Search for the cell housing the specified text and yield its (X, Y) center coordinate. 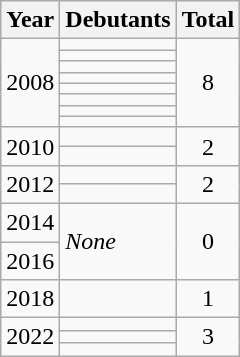
2016 (30, 261)
3 (208, 337)
2018 (30, 299)
0 (208, 241)
2014 (30, 222)
1 (208, 299)
Total (208, 20)
2008 (30, 83)
8 (208, 83)
2022 (30, 337)
2012 (30, 184)
2010 (30, 146)
None (118, 241)
Debutants (118, 20)
Year (30, 20)
